For the text-containing cell, return its midpoint in (x, y) coordinate format. 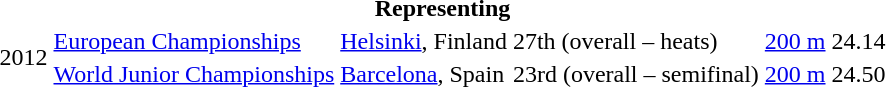
European Championships (194, 41)
27th (overall – heats) (636, 41)
Helsinki, Finland (424, 41)
200 m (795, 41)
